Scan for the cell matching the given text and deliver its (X, Y) coordinate at center. 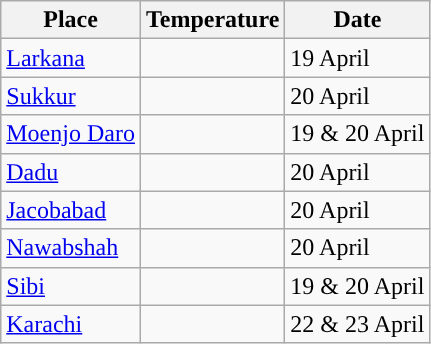
Sibi (71, 286)
Larkana (71, 58)
Temperature (212, 20)
Date (358, 20)
22 & 23 April (358, 324)
Nawabshah (71, 248)
Place (71, 20)
Sukkur (71, 96)
Karachi (71, 324)
19 April (358, 58)
Moenjo Daro (71, 134)
Dadu (71, 172)
Jacobabad (71, 210)
